Identify which cell holds the provided text, then report its (x, y) central coordinate. 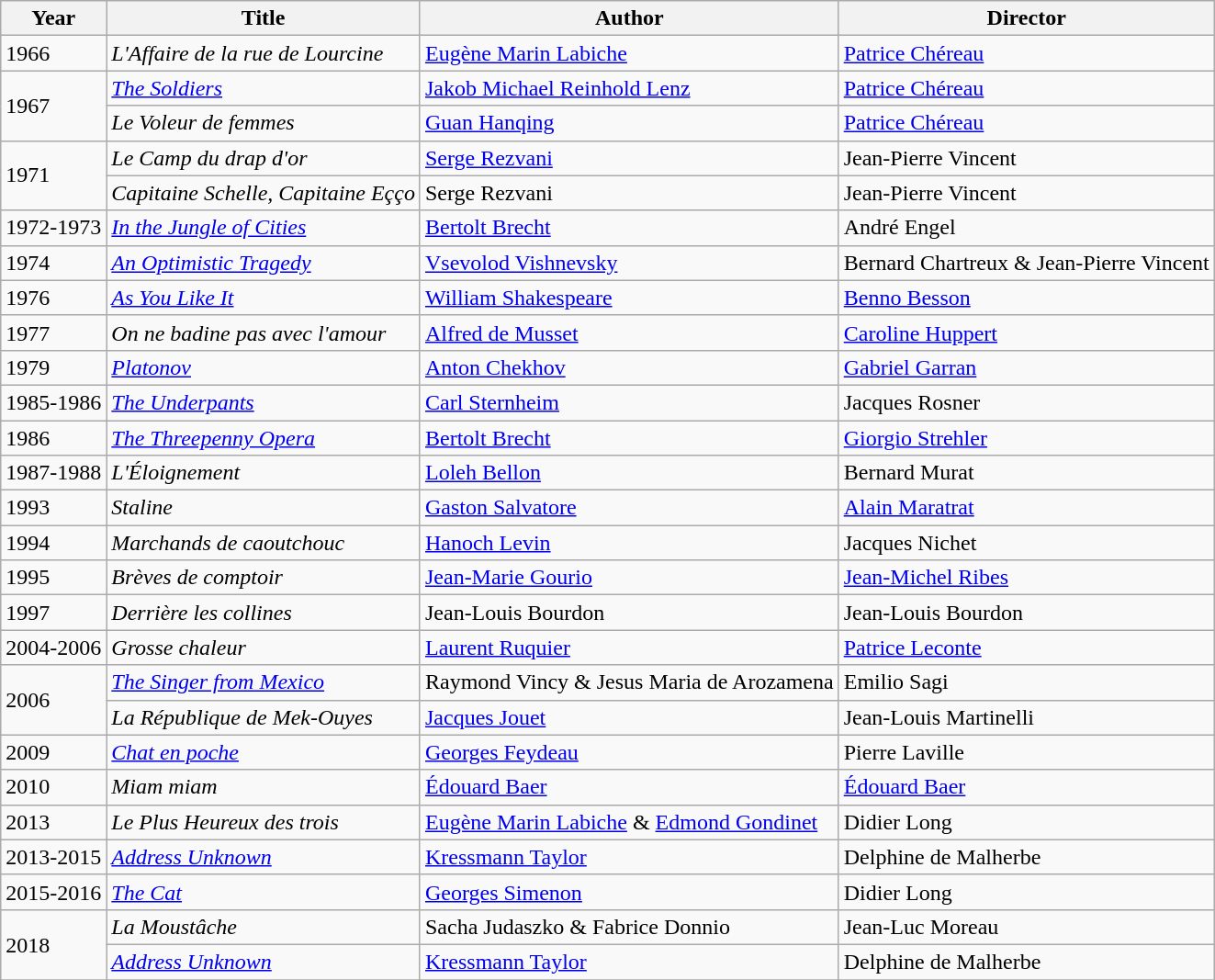
1997 (53, 613)
2013-2015 (53, 857)
1986 (53, 438)
Jean-Louis Martinelli (1027, 717)
Sacha Judaszko & Fabrice Donnio (629, 927)
Le Plus Heureux des trois (264, 822)
2009 (53, 752)
Brèves de comptoir (264, 578)
Raymond Vincy & Jesus Maria de Arozamena (629, 682)
Derrière les collines (264, 613)
Alain Maratrat (1027, 508)
Benno Besson (1027, 298)
1979 (53, 367)
2018 (53, 944)
Eugène Marin Labiche & Edmond Gondinet (629, 822)
Jakob Michael Reinhold Lenz (629, 88)
2006 (53, 700)
Le Camp du drap d'or (264, 158)
Chat en poche (264, 752)
Bernard Chartreux & Jean-Pierre Vincent (1027, 263)
La République de Mek-Ouyes (264, 717)
Capitaine Schelle, Capitaine Eçço (264, 193)
1974 (53, 263)
André Engel (1027, 228)
1976 (53, 298)
Gabriel Garran (1027, 367)
Author (629, 18)
Gaston Salvatore (629, 508)
Title (264, 18)
2010 (53, 787)
Grosse chaleur (264, 648)
Pierre Laville (1027, 752)
Miam miam (264, 787)
Director (1027, 18)
Le Voleur de femmes (264, 123)
The Underpants (264, 402)
Staline (264, 508)
Bernard Murat (1027, 473)
Jean-Luc Moreau (1027, 927)
1995 (53, 578)
L'Éloignement (264, 473)
Jacques Nichet (1027, 543)
L'Affaire de la rue de Lourcine (264, 53)
In the Jungle of Cities (264, 228)
1987-1988 (53, 473)
Platonov (264, 367)
Patrice Leconte (1027, 648)
Loleh Bellon (629, 473)
1985-1986 (53, 402)
Carl Sternheim (629, 402)
1977 (53, 332)
Georges Simenon (629, 892)
Vsevolod Vishnevsky (629, 263)
Jean-Michel Ribes (1027, 578)
Jean-Marie Gourio (629, 578)
La Moustâche (264, 927)
Guan Hanqing (629, 123)
The Soldiers (264, 88)
1971 (53, 175)
Emilio Sagi (1027, 682)
Caroline Huppert (1027, 332)
The Singer from Mexico (264, 682)
Marchands de caoutchouc (264, 543)
2004-2006 (53, 648)
The Threepenny Opera (264, 438)
1967 (53, 106)
2013 (53, 822)
On ne badine pas avec l'amour (264, 332)
1994 (53, 543)
1972-1973 (53, 228)
Georges Feydeau (629, 752)
Giorgio Strehler (1027, 438)
Alfred de Musset (629, 332)
Eugène Marin Labiche (629, 53)
An Optimistic Tragedy (264, 263)
The Cat (264, 892)
As You Like It (264, 298)
1966 (53, 53)
Year (53, 18)
Anton Chekhov (629, 367)
Jacques Jouet (629, 717)
Jacques Rosner (1027, 402)
2015-2016 (53, 892)
William Shakespeare (629, 298)
1993 (53, 508)
Hanoch Levin (629, 543)
Laurent Ruquier (629, 648)
